Return the [x, y] coordinate for the center point of the cell that contains the specified text.  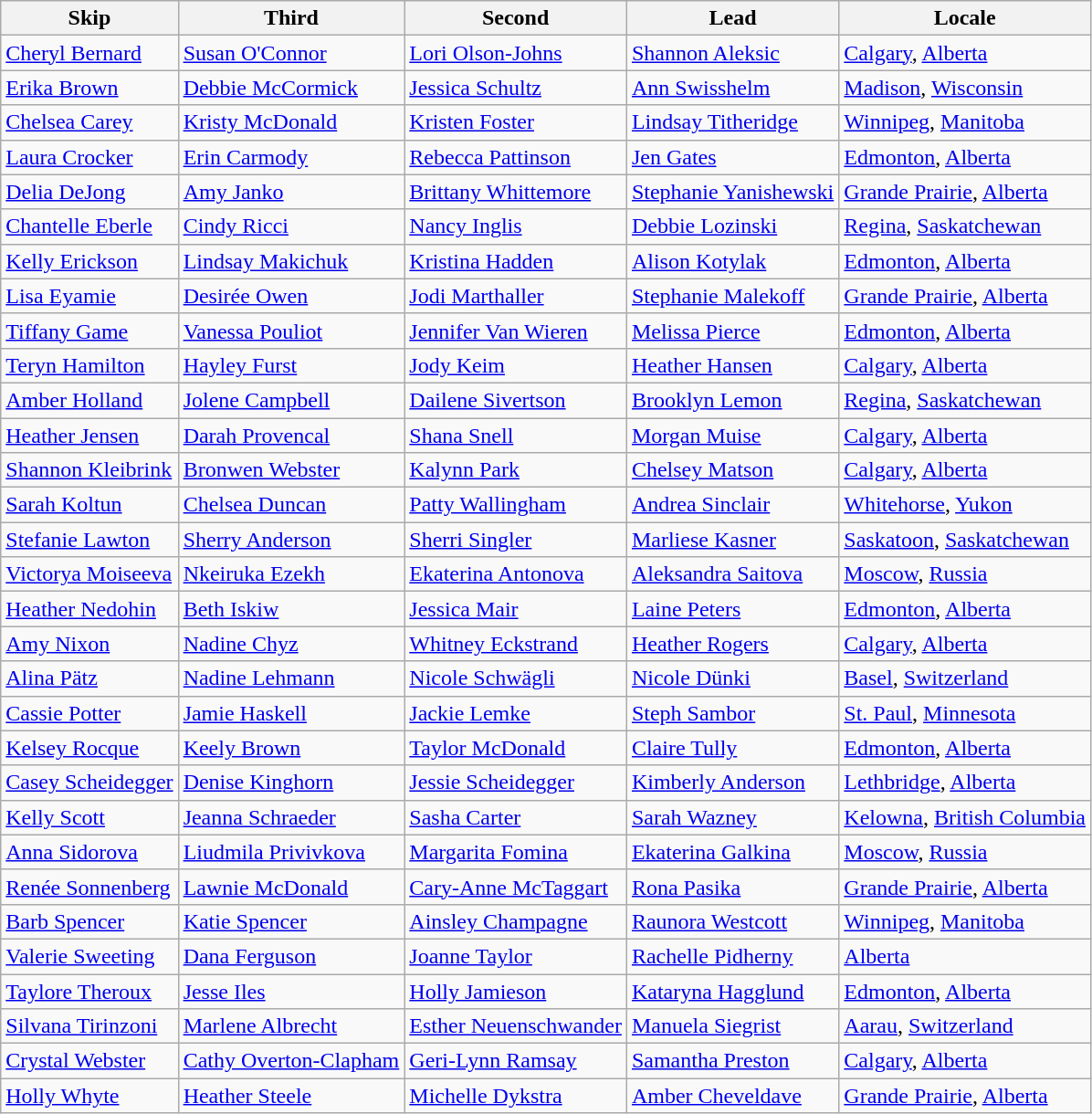
Debbie McCormick [291, 88]
Ekaterina Galkina [732, 852]
Geri-Lynn Ramsay [516, 1061]
Stephanie Yanishewski [732, 192]
Chelsey Matson [732, 470]
Barb Spencer [89, 921]
Saskatoon, Saskatchewan [965, 540]
Debbie Lozinski [732, 226]
St. Paul, Minnesota [965, 713]
Alberta [965, 956]
Lethbridge, Alberta [965, 783]
Jessie Scheidegger [516, 783]
Shannon Aleksic [732, 53]
Kristina Hadden [516, 261]
Laura Crocker [89, 157]
Jackie Lemke [516, 713]
Jodi Marthaller [516, 296]
Vanessa Pouliot [291, 331]
Patty Wallingham [516, 505]
Whitney Eckstrand [516, 644]
Erika Brown [89, 88]
Raunora Westcott [732, 921]
Kataryna Hagglund [732, 991]
Crystal Webster [89, 1061]
Sarah Koltun [89, 505]
Whitehorse, Yukon [965, 505]
Casey Scheidegger [89, 783]
Jessica Schultz [516, 88]
Skip [89, 18]
Lisa Eyamie [89, 296]
Jen Gates [732, 157]
Madison, Wisconsin [965, 88]
Brittany Whittemore [516, 192]
Shana Snell [516, 436]
Jolene Campbell [291, 400]
Delia DeJong [89, 192]
Marlene Albrecht [291, 1026]
Lawnie McDonald [291, 887]
Amber Cheveldave [732, 1096]
Jeanna Schraeder [291, 817]
Basel, Switzerland [965, 678]
Denise Kinghorn [291, 783]
Sherry Anderson [291, 540]
Taylor McDonald [516, 748]
Susan O'Connor [291, 53]
Tiffany Game [89, 331]
Jody Keim [516, 365]
Melissa Pierce [732, 331]
Claire Tully [732, 748]
Cassie Potter [89, 713]
Alina Pätz [89, 678]
Nicole Dünki [732, 678]
Third [291, 18]
Nicole Schwägli [516, 678]
Joanne Taylor [516, 956]
Stefanie Lawton [89, 540]
Alison Kotylak [732, 261]
Sherri Singler [516, 540]
Rebecca Pattinson [516, 157]
Ann Swisshelm [732, 88]
Esther Neuenschwander [516, 1026]
Aarau, Switzerland [965, 1026]
Amber Holland [89, 400]
Heather Jensen [89, 436]
Nadine Lehmann [291, 678]
Erin Carmody [291, 157]
Silvana Tirinzoni [89, 1026]
Kalynn Park [516, 470]
Brooklyn Lemon [732, 400]
Darah Provencal [291, 436]
Shannon Kleibrink [89, 470]
Locale [965, 18]
Kimberly Anderson [732, 783]
Anna Sidorova [89, 852]
Hayley Furst [291, 365]
Teryn Hamilton [89, 365]
Bronwen Webster [291, 470]
Lead [732, 18]
Ekaterina Antonova [516, 574]
Aleksandra Saitova [732, 574]
Morgan Muise [732, 436]
Steph Sambor [732, 713]
Lindsay Makichuk [291, 261]
Cindy Ricci [291, 226]
Valerie Sweeting [89, 956]
Sarah Wazney [732, 817]
Chantelle Eberle [89, 226]
Second [516, 18]
Amy Janko [291, 192]
Lindsay Titheridge [732, 122]
Victorya Moiseeva [89, 574]
Heather Hansen [732, 365]
Jennifer Van Wieren [516, 331]
Jesse Iles [291, 991]
Renée Sonnenberg [89, 887]
Kelly Scott [89, 817]
Chelsea Duncan [291, 505]
Ainsley Champagne [516, 921]
Stephanie Malekoff [732, 296]
Heather Nedohin [89, 609]
Liudmila Privivkova [291, 852]
Sasha Carter [516, 817]
Kelowna, British Columbia [965, 817]
Holly Jamieson [516, 991]
Nancy Inglis [516, 226]
Kelsey Rocque [89, 748]
Chelsea Carey [89, 122]
Andrea Sinclair [732, 505]
Kristy McDonald [291, 122]
Samantha Preston [732, 1061]
Rachelle Pidherny [732, 956]
Katie Spencer [291, 921]
Cary-Anne McTaggart [516, 887]
Jamie Haskell [291, 713]
Rona Pasika [732, 887]
Kelly Erickson [89, 261]
Kristen Foster [516, 122]
Keely Brown [291, 748]
Nadine Chyz [291, 644]
Holly Whyte [89, 1096]
Laine Peters [732, 609]
Margarita Fomina [516, 852]
Nkeiruka Ezekh [291, 574]
Lori Olson-Johns [516, 53]
Desirée Owen [291, 296]
Jessica Mair [516, 609]
Taylore Theroux [89, 991]
Michelle Dykstra [516, 1096]
Beth Iskiw [291, 609]
Cathy Overton-Clapham [291, 1061]
Heather Rogers [732, 644]
Dana Ferguson [291, 956]
Manuela Siegrist [732, 1026]
Heather Steele [291, 1096]
Marliese Kasner [732, 540]
Dailene Sivertson [516, 400]
Cheryl Bernard [89, 53]
Amy Nixon [89, 644]
